Detect which cell encompasses the target text, then output its [x, y] center coordinate. 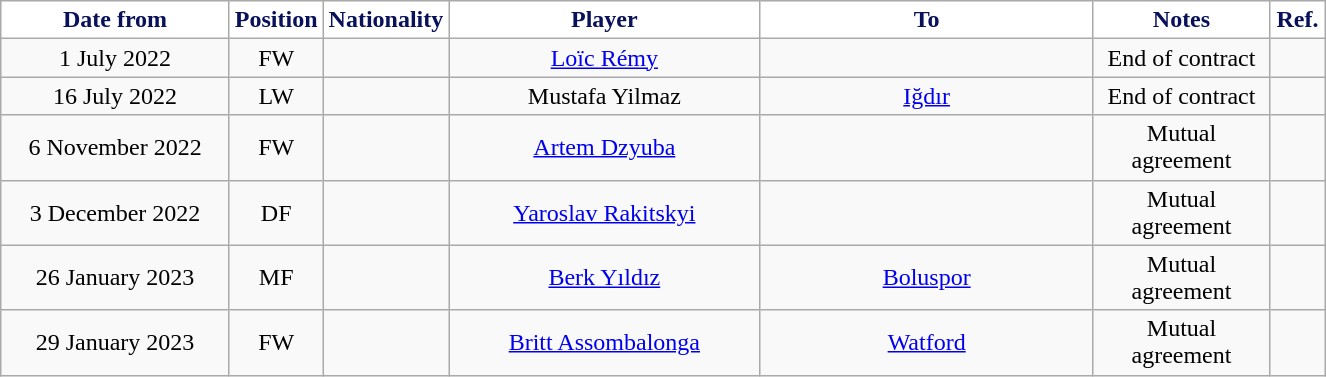
Watford [927, 342]
Notes [1181, 20]
MF [276, 278]
Position [276, 20]
3 December 2022 [116, 212]
Mustafa Yilmaz [604, 96]
6 November 2022 [116, 148]
Berk Yıldız [604, 278]
Ref. [1297, 20]
Britt Assombalonga [604, 342]
Player [604, 20]
Boluspor [927, 278]
Artem Dzyuba [604, 148]
Nationality [386, 20]
Loïc Rémy [604, 58]
1 July 2022 [116, 58]
29 January 2023 [116, 342]
LW [276, 96]
Iğdır [927, 96]
DF [276, 212]
Yaroslav Rakitskyi [604, 212]
16 July 2022 [116, 96]
26 January 2023 [116, 278]
To [927, 20]
Date from [116, 20]
